Provide the [X, Y] coordinate of the cell's center where the given text is located.  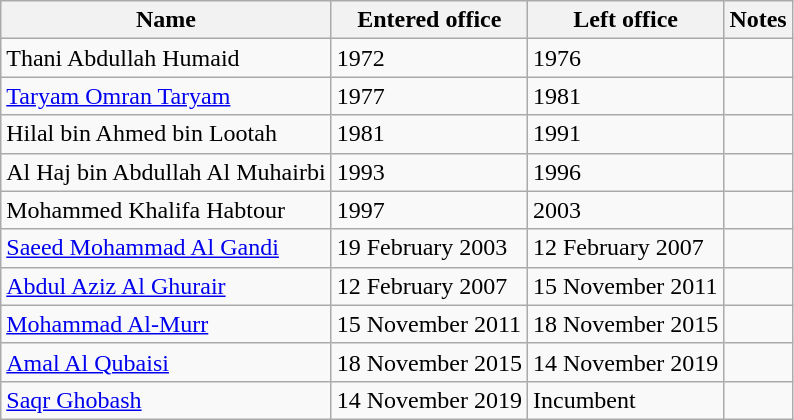
Taryam Omran Taryam [166, 96]
1972 [429, 58]
Abdul Aziz Al Ghurair [166, 286]
Mohammed Khalifa Habtour [166, 210]
1977 [429, 96]
Incumbent [625, 400]
Al Haj bin Abdullah Al Muhairbi [166, 172]
Thani Abdullah Humaid [166, 58]
1993 [429, 172]
Hilal bin Ahmed bin Lootah [166, 134]
1997 [429, 210]
Saqr Ghobash [166, 400]
Entered office [429, 20]
Left office [625, 20]
Mohammad Al-Murr [166, 324]
Amal Al Qubaisi [166, 362]
19 February 2003 [429, 248]
Notes [758, 20]
1996 [625, 172]
1976 [625, 58]
Saeed Mohammad Al Gandi [166, 248]
Name [166, 20]
1991 [625, 134]
2003 [625, 210]
